Locate the cell with the specified text and output its [X, Y] center coordinate. 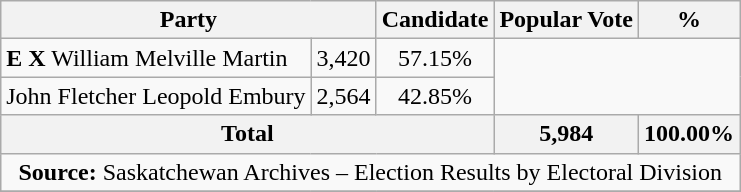
100.00% [690, 134]
5,984 [566, 134]
3,420 [344, 58]
42.85% [435, 96]
Total [248, 134]
% [690, 20]
57.15% [435, 58]
Party [188, 20]
E X William Melville Martin [156, 58]
Source: Saskatchewan Archives – Election Results by Electoral Division [370, 172]
John Fletcher Leopold Embury [156, 96]
2,564 [344, 96]
Candidate [435, 20]
Popular Vote [566, 20]
